Provide the (x, y) coordinate of the cell's center where the given text is located.  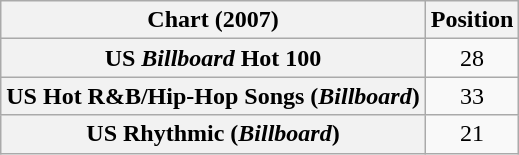
US Hot R&B/Hip-Hop Songs (Billboard) (213, 96)
21 (472, 134)
Chart (2007) (213, 20)
US Billboard Hot 100 (213, 58)
28 (472, 58)
US Rhythmic (Billboard) (213, 134)
Position (472, 20)
33 (472, 96)
